Detect which cell encompasses the target text, then output its [X, Y] center coordinate. 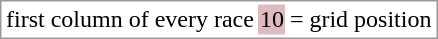
first column of every race [130, 19]
10 [272, 19]
= grid position [360, 19]
